Locate the cell with the specified text and output its (x, y) center coordinate. 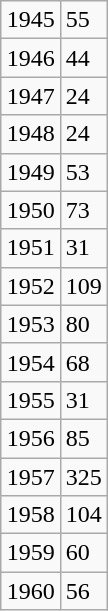
56 (84, 591)
1948 (30, 134)
80 (84, 324)
1957 (30, 477)
104 (84, 515)
44 (84, 58)
1951 (30, 248)
55 (84, 20)
1955 (30, 400)
1956 (30, 438)
1949 (30, 172)
73 (84, 210)
1959 (30, 553)
1946 (30, 58)
1950 (30, 210)
53 (84, 172)
85 (84, 438)
1947 (30, 96)
1954 (30, 362)
60 (84, 553)
68 (84, 362)
325 (84, 477)
1945 (30, 20)
1958 (30, 515)
1953 (30, 324)
1952 (30, 286)
1960 (30, 591)
109 (84, 286)
